Determine the (x, y) coordinate at the center of the cell enclosing the given text.  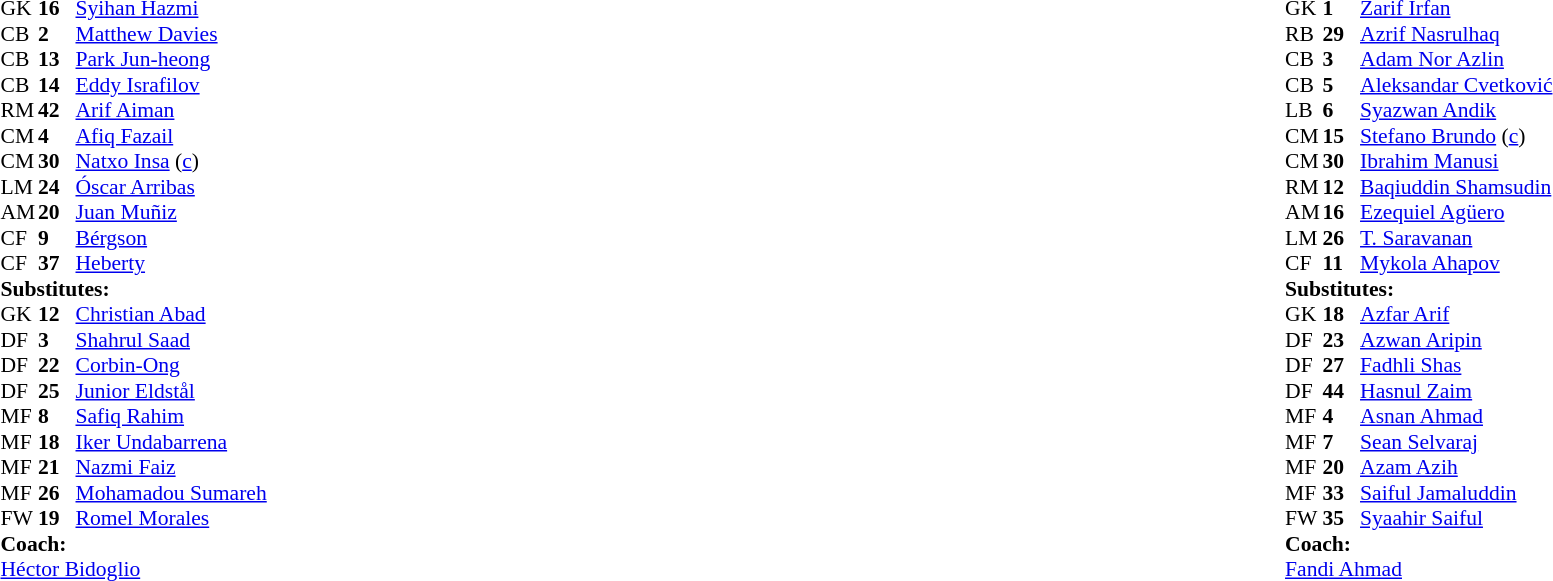
Mohamadou Sumareh (172, 493)
21 (57, 467)
Matthew Davies (172, 34)
Corbin-Ong (172, 365)
T. Saravanan (1456, 238)
Ibrahim Manusi (1456, 161)
Romel Morales (172, 519)
Aleksandar Cvetković (1456, 85)
Arif Aiman (172, 111)
13 (57, 59)
14 (57, 85)
Stefano Brundo (c) (1456, 136)
Shahrul Saad (172, 340)
11 (1342, 263)
Junior Eldstål (172, 391)
27 (1342, 365)
Park Jun-heong (172, 59)
37 (57, 263)
25 (57, 391)
Iker Undabarrena (172, 442)
Juan Muñiz (172, 213)
RB (1304, 34)
Sean Selvaraj (1456, 442)
LB (1304, 111)
Bérgson (172, 238)
Nazmi Faiz (172, 467)
Syazwan Andik (1456, 111)
29 (1342, 34)
44 (1342, 391)
Hasnul Zaim (1456, 391)
Ezequiel Agüero (1456, 213)
Afiq Fazail (172, 136)
5 (1342, 85)
Christian Abad (172, 315)
Azfar Arif (1456, 315)
8 (57, 417)
Heberty (172, 263)
Azam Azih (1456, 467)
15 (1342, 136)
Azwan Aripin (1456, 340)
Safiq Rahim (172, 417)
6 (1342, 111)
33 (1342, 493)
23 (1342, 340)
2 (57, 34)
22 (57, 365)
Fadhli Shas (1456, 365)
Baqiuddin Shamsudin (1456, 187)
Óscar Arribas (172, 187)
42 (57, 111)
Azrif Nasrulhaq (1456, 34)
35 (1342, 519)
Syaahir Saiful (1456, 519)
7 (1342, 442)
Eddy Israfilov (172, 85)
24 (57, 187)
Saiful Jamaluddin (1456, 493)
Natxo Insa (c) (172, 161)
19 (57, 519)
9 (57, 238)
16 (1342, 213)
Mykola Ahapov (1456, 263)
Asnan Ahmad (1456, 417)
Adam Nor Azlin (1456, 59)
